For the text-containing cell, return its midpoint in [X, Y] coordinate format. 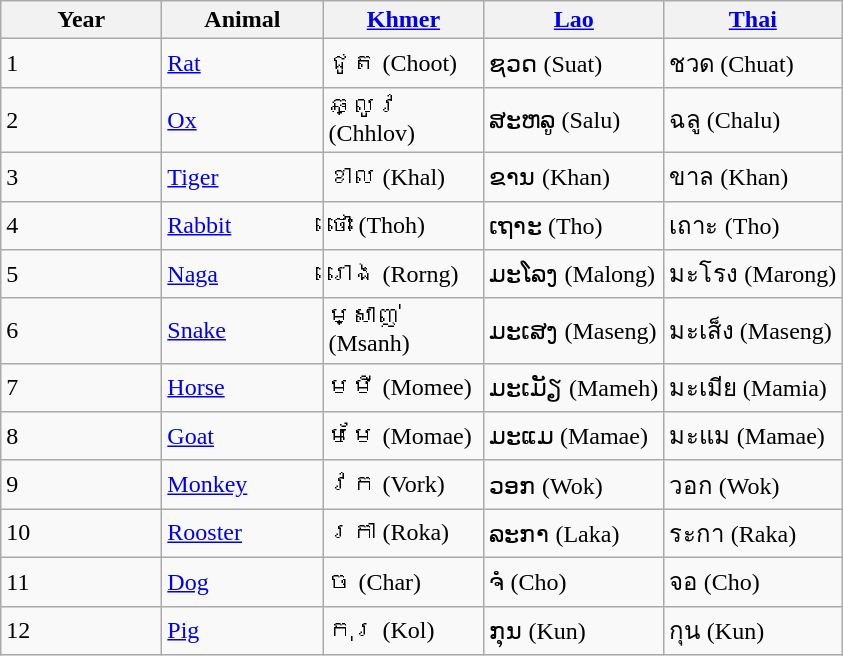
4 [82, 226]
Dog [242, 582]
ຈໍ (Cho) [574, 582]
มะแม (Mamae) [753, 436]
8 [82, 436]
ກຸນ (Kun) [574, 630]
มะเมีย (Mamia) [753, 388]
មមែ (Momae) [404, 436]
เถาะ (Tho) [753, 226]
มะเส็ง (Maseng) [753, 330]
ມະໂລງ (Malong) [574, 274]
Rooster [242, 534]
ມະແມ (Mamae) [574, 436]
ឆ្លូវ (Chhlov) [404, 120]
ฉลู (Chalu) [753, 120]
จอ (Cho) [753, 582]
កុរ (Kol) [404, 630]
ម្សាញ់ (Msanh) [404, 330]
ມະເສງ (Maseng) [574, 330]
ថោះ (Thoh) [404, 226]
Rat [242, 64]
กุน (Kun) [753, 630]
Snake [242, 330]
ខាល (Khal) [404, 176]
ชวด (Chuat) [753, 64]
ច (Char) [404, 582]
វក (Vork) [404, 484]
9 [82, 484]
Ox [242, 120]
Rabbit [242, 226]
រោង (Rorng) [404, 274]
วอก (Wok) [753, 484]
ជូត (Choot) [404, 64]
2 [82, 120]
ຊວດ (Suat) [574, 64]
ເຖາະ (Tho) [574, 226]
មមី (Momee) [404, 388]
ມະເມັຽ (Mameh) [574, 388]
ຂານ (Khan) [574, 176]
Naga [242, 274]
6 [82, 330]
มะโรง (Marong) [753, 274]
12 [82, 630]
រកា (Roka) [404, 534]
ระกา (Raka) [753, 534]
Goat [242, 436]
11 [82, 582]
7 [82, 388]
Lao [574, 20]
ขาล (Khan) [753, 176]
Animal [242, 20]
10 [82, 534]
3 [82, 176]
Pig [242, 630]
ວອກ (Wok) [574, 484]
Thai [753, 20]
ສະຫລູ (Salu) [574, 120]
Horse [242, 388]
Monkey [242, 484]
ລະກາ (Laka) [574, 534]
Tiger [242, 176]
5 [82, 274]
Khmer [404, 20]
1 [82, 64]
Year [82, 20]
